Find where the given text appears and provide that cell's center as [x, y] coordinate. 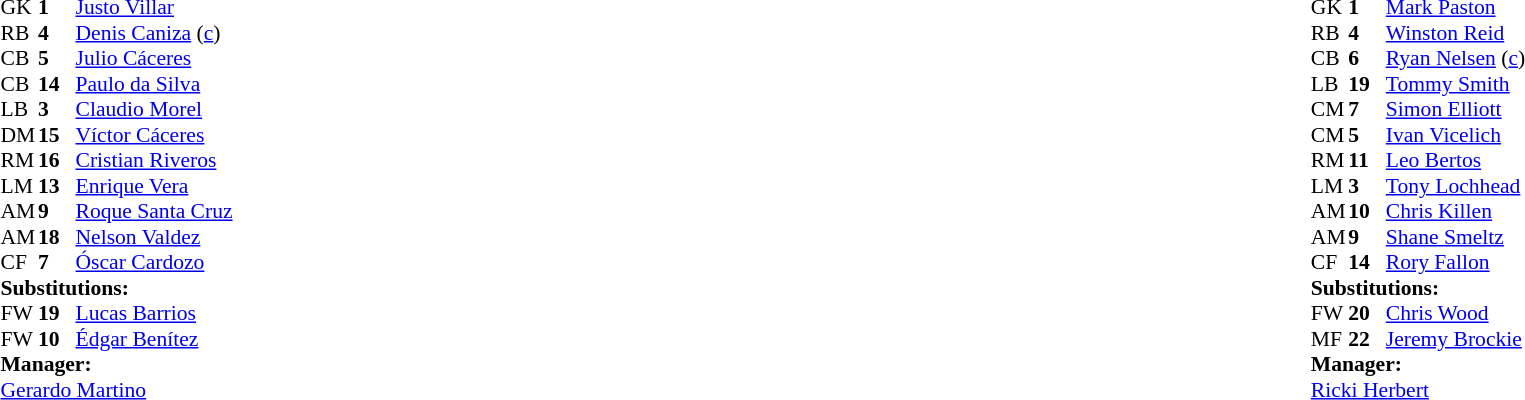
Enrique Vera [154, 186]
Julio Cáceres [154, 59]
Tommy Smith [1456, 84]
DM [19, 135]
Tony Lochhead [1456, 186]
Ivan Vicelich [1456, 135]
Ryan Nelsen (c) [1456, 59]
16 [57, 161]
15 [57, 135]
Denis Caniza (c) [154, 33]
MF [1330, 339]
13 [57, 186]
Shane Smeltz [1456, 237]
Óscar Cardozo [154, 263]
Cristian Riveros [154, 161]
11 [1367, 161]
Chris Killen [1456, 211]
Lucas Barrios [154, 313]
Nelson Valdez [154, 237]
Roque Santa Cruz [154, 211]
Claudio Morel [154, 109]
22 [1367, 339]
Winston Reid [1456, 33]
Édgar Benítez [154, 339]
Leo Bertos [1456, 161]
Paulo da Silva [154, 84]
Jeremy Brockie [1456, 339]
18 [57, 237]
20 [1367, 313]
Chris Wood [1456, 313]
Rory Fallon [1456, 263]
6 [1367, 59]
Simon Elliott [1456, 109]
Víctor Cáceres [154, 135]
